For the text-containing cell, return its midpoint in [x, y] coordinate format. 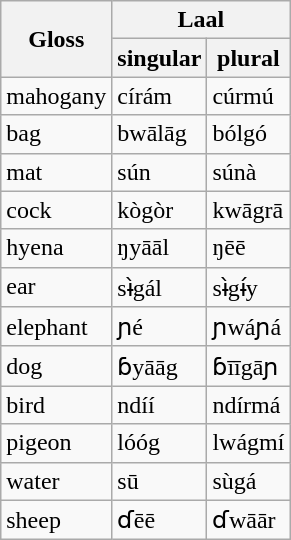
bag [56, 134]
bólgó [248, 134]
sū [160, 481]
sheep [56, 520]
sɨ̀gɨ́y [248, 287]
ɗēē [160, 520]
ŋyāāl [160, 248]
elephant [56, 327]
súnà [248, 172]
bird [56, 405]
sùgá [248, 481]
lwágmí [248, 443]
water [56, 481]
singular [160, 58]
ear [56, 287]
ɲwáɲá [248, 327]
kògòr [160, 210]
ŋēē [248, 248]
ɲé [160, 327]
cock [56, 210]
círám [160, 96]
pigeon [56, 443]
dog [56, 366]
bwālāg [160, 134]
mahogany [56, 96]
plural [248, 58]
Gloss [56, 39]
ndírmá [248, 405]
sɨ̀gál [160, 287]
mat [56, 172]
Laal [201, 20]
sún [160, 172]
ɗwāār [248, 520]
ndíí [160, 405]
cúrmú [248, 96]
kwāgrā [248, 210]
lóóg [160, 443]
ɓīīgāɲ [248, 366]
hyena [56, 248]
ɓyāāg [160, 366]
